Pinpoint the cell where the given text exists, returning its [x, y] midpoint coordinate. 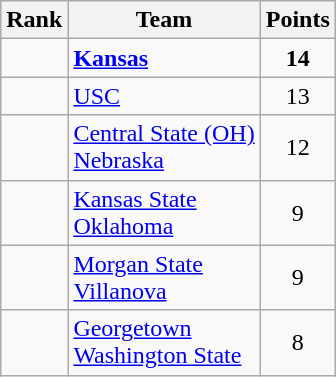
13 [298, 96]
14 [298, 58]
USC [164, 96]
GeorgetownWashington State [164, 342]
Kansas [164, 58]
Points [298, 20]
Team [164, 20]
Central State (OH)Nebraska [164, 148]
Rank [34, 20]
Morgan StateVillanova [164, 278]
Kansas StateOklahoma [164, 212]
8 [298, 342]
12 [298, 148]
